Identify which cell holds the provided text, then report its (X, Y) central coordinate. 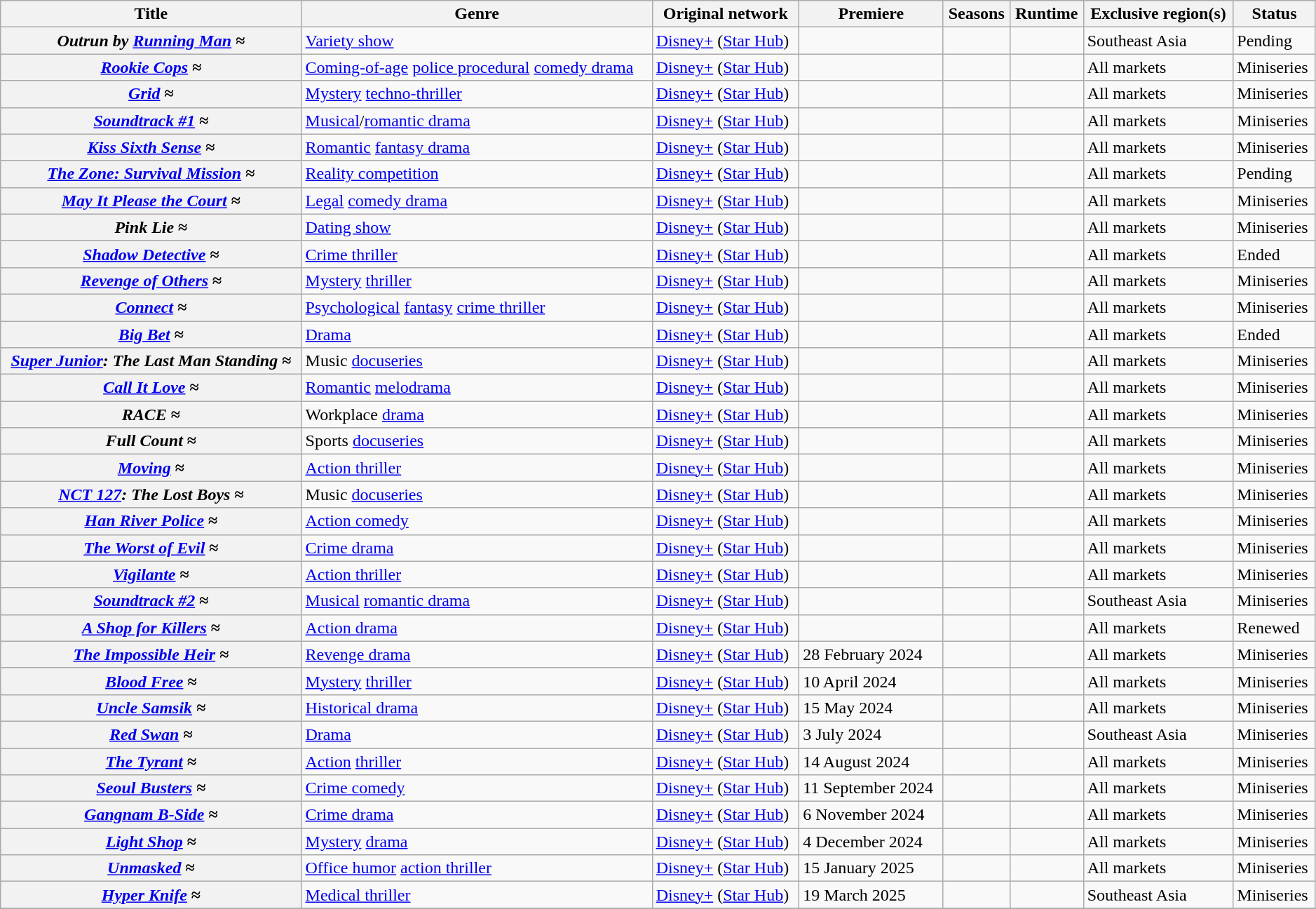
Moving ≈ (151, 468)
Mystery techno-thriller (477, 94)
Musical romantic drama (477, 601)
Pink Lie ≈ (151, 227)
15 January 2025 (871, 868)
3 July 2024 (871, 734)
Gangnam B-Side ≈ (151, 815)
Vigilante ≈ (151, 574)
Action comedy (477, 521)
4 December 2024 (871, 842)
Soundtrack #1 ≈ (151, 121)
Seasons (976, 14)
Light Shop ≈ (151, 842)
Seoul Busters ≈ (151, 788)
Blood Free ≈ (151, 681)
Han River Police ≈ (151, 521)
The Worst of Evil ≈ (151, 548)
Super Junior: The Last Man Standing ≈ (151, 361)
11 September 2024 (871, 788)
15 May 2024 (871, 708)
Original network (725, 14)
19 March 2025 (871, 895)
Genre (477, 14)
Title (151, 14)
Rookie Cops ≈ (151, 67)
Mystery drama (477, 842)
May It Please the Court ≈ (151, 201)
Dating show (477, 227)
Revenge of Others ≈ (151, 281)
Reality competition (477, 174)
Medical thriller (477, 895)
Kiss Sixth Sense ≈ (151, 147)
Grid ≈ (151, 94)
Shadow Detective ≈ (151, 254)
Status (1275, 14)
6 November 2024 (871, 815)
The Impossible Heir ≈ (151, 654)
Office humor action thriller (477, 868)
Historical drama (477, 708)
Action drama (477, 628)
Runtime (1046, 14)
Coming-of-age police procedural comedy drama (477, 67)
Musical/romantic drama (477, 121)
Outrun by Running Man ≈ (151, 41)
The Zone: Survival Mission ≈ (151, 174)
Premiere (871, 14)
Red Swan ≈ (151, 734)
The Tyrant ≈ (151, 761)
Legal comedy drama (477, 201)
Crime thriller (477, 254)
RACE ≈ (151, 415)
Unmasked ≈ (151, 868)
Big Bet ≈ (151, 335)
Soundtrack #2 ≈ (151, 601)
28 February 2024 (871, 654)
Call It Love ≈ (151, 388)
NCT 127: The Lost Boys ≈ (151, 494)
Psychological fantasy crime thriller (477, 307)
Romantic fantasy drama (477, 147)
14 August 2024 (871, 761)
A Shop for Killers ≈ (151, 628)
Workplace drama (477, 415)
Variety show (477, 41)
Hyper Knife ≈ (151, 895)
Full Count ≈ (151, 441)
Renewed (1275, 628)
Crime comedy (477, 788)
Uncle Samsik ≈ (151, 708)
10 April 2024 (871, 681)
Exclusive region(s) (1158, 14)
Sports docuseries (477, 441)
Connect ≈ (151, 307)
Romantic melodrama (477, 388)
Revenge drama (477, 654)
